Determine the (X, Y) coordinate at the center of the cell enclosing the given text.  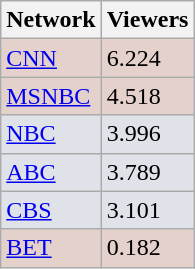
3.789 (148, 172)
6.224 (148, 58)
CNN (51, 58)
CBS (51, 210)
MSNBC (51, 96)
3.996 (148, 134)
NBC (51, 134)
3.101 (148, 210)
0.182 (148, 248)
4.518 (148, 96)
Viewers (148, 20)
Network (51, 20)
ABC (51, 172)
BET (51, 248)
